Return the [x, y] coordinate for the center point of the cell that contains the specified text.  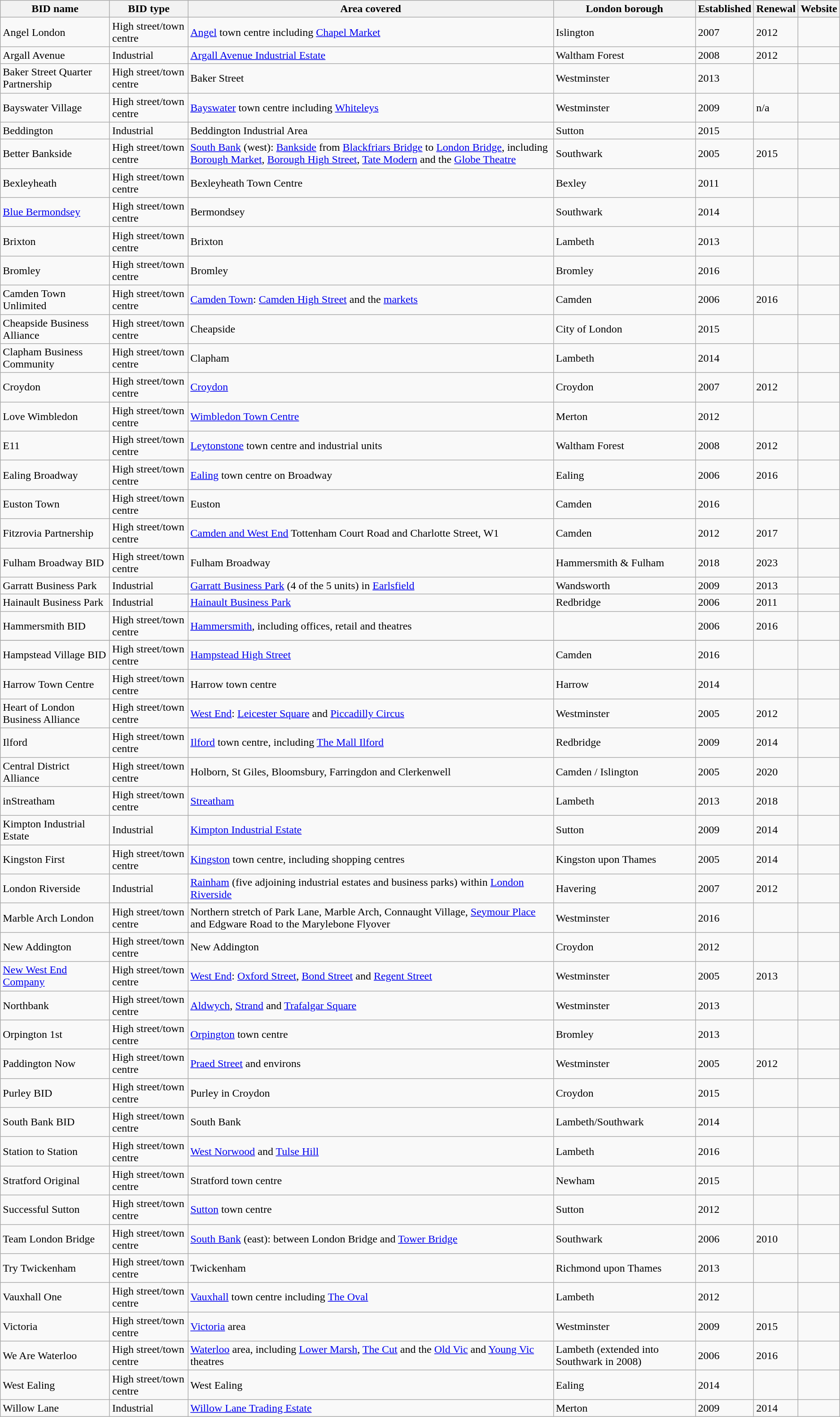
Euston Town [55, 504]
Orpington 1st [55, 1035]
Beddington Industrial Area [371, 131]
West End: Oxford Street, Bond Street and Regent Street [371, 976]
Stratford town centre [371, 1180]
Paddington Now [55, 1063]
Waterloo area, including Lower Marsh, The Cut and the Old Vic and Young Vic theatres [371, 1356]
Love Wimbledon [55, 416]
Marble Arch London [55, 918]
Argall Avenue Industrial Estate [371, 55]
Sutton town centre [371, 1210]
Better Bankside [55, 153]
Holborn, St Giles, Bloomsbury, Farringdon and Clerkenwell [371, 772]
Praed Street and environs [371, 1063]
Ealing town centre on Broadway [371, 475]
Camden and West End Tottenham Court Road and Charlotte Street, W1 [371, 533]
Kingston upon Thames [625, 860]
Purley BID [55, 1093]
Havering [625, 888]
Wandsworth [625, 586]
Streatham [371, 801]
Islington [625, 32]
Bexley [625, 183]
Richmond upon Thames [625, 1268]
Hampstead Village BID [55, 655]
Vauxhall One [55, 1298]
Area covered [371, 9]
Willow Lane Trading Estate [371, 1408]
West Norwood and Tulse Hill [371, 1151]
Camden Town: Camden High Street and the markets [371, 300]
2010 [776, 1238]
Wimbledon Town Centre [371, 416]
Garratt Business Park [55, 586]
West End: Leicester Square and Piccadilly Circus [371, 713]
Harrow Town Centre [55, 684]
n/a [776, 108]
Newham [625, 1180]
Ealing Broadway [55, 475]
Website [819, 9]
Bermondsey [371, 212]
Victoria [55, 1326]
City of London [625, 328]
Clapham [371, 358]
BID type [149, 9]
South Bank [371, 1122]
Fulham Broadway [371, 563]
Kingston First [55, 860]
Cheapside Business Alliance [55, 328]
2020 [776, 772]
Northern stretch of Park Lane, Marble Arch, Connaught Village, Seymour Place and Edgware Road to the Marylebone Flyover [371, 918]
Angel London [55, 32]
Central District Alliance [55, 772]
Garratt Business Park (4 of the 5 units) in Earlsfield [371, 586]
Team London Bridge [55, 1238]
Beddington [55, 131]
Argall Avenue [55, 55]
Heart of London Business Alliance [55, 713]
E11 [55, 446]
Ilford town centre, including The Mall Ilford [371, 742]
Ilford [55, 742]
We Are Waterloo [55, 1356]
Leytonstone town centre and industrial units [371, 446]
Rainham (five adjoining industrial estates and business parks) within London Riverside [371, 888]
Camden Town Unlimited [55, 300]
Bayswater town centre including Whiteleys [371, 108]
Harrow [625, 684]
Hammersmith, including offices, retail and theatres [371, 625]
Kingston town centre, including shopping centres [371, 860]
Baker Street Quarter Partnership [55, 78]
Bayswater Village [55, 108]
BID name [55, 9]
Angel town centre including Chapel Market [371, 32]
Purley in Croydon [371, 1093]
Lambeth (extended into Southwark in 2008) [625, 1356]
Fulham Broadway BID [55, 563]
Harrow town centre [371, 684]
Orpington town centre [371, 1035]
South Bank (east): between London Bridge and Tower Bridge [371, 1238]
South Bank BID [55, 1122]
London Riverside [55, 888]
Willow Lane [55, 1408]
Aldwych, Strand and Trafalgar Square [371, 1005]
2023 [776, 563]
Baker Street [371, 78]
Try Twickenham [55, 1268]
inStreatham [55, 801]
Camden / Islington [625, 772]
Successful Sutton [55, 1210]
Hammersmith BID [55, 625]
Lambeth/Southwark [625, 1122]
Northbank [55, 1005]
Renewal [776, 9]
Euston [371, 504]
Station to Station [55, 1151]
2017 [776, 533]
Hampstead High Street [371, 655]
Victoria area [371, 1326]
Bexleyheath [55, 183]
New West End Company [55, 976]
Fitzrovia Partnership [55, 533]
Stratford Original [55, 1180]
Established [725, 9]
Vauxhall town centre including The Oval [371, 1298]
Blue Bermondsey [55, 212]
Clapham Business Community [55, 358]
London borough [625, 9]
Bexleyheath Town Centre [371, 183]
Twickenham [371, 1268]
Hammersmith & Fulham [625, 563]
Cheapside [371, 328]
